Pinpoint the cell where the given text exists, returning its [x, y] midpoint coordinate. 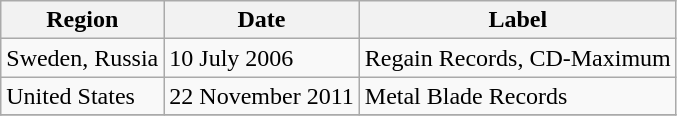
10 July 2006 [262, 58]
Metal Blade Records [518, 96]
Regain Records, CD-Maximum [518, 58]
Date [262, 20]
United States [82, 96]
Label [518, 20]
Sweden, Russia [82, 58]
Region [82, 20]
22 November 2011 [262, 96]
